Search for the cell housing the specified text and yield its [X, Y] center coordinate. 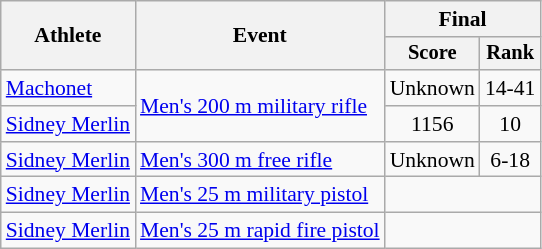
Men's 25 m military pistol [260, 195]
Final [463, 19]
14-41 [510, 88]
Score [432, 54]
Event [260, 36]
Rank [510, 54]
Athlete [68, 36]
Men's 200 m military rifle [260, 106]
10 [510, 124]
Men's 25 m rapid fire pistol [260, 231]
1156 [432, 124]
Men's 300 m free rifle [260, 160]
6-18 [510, 160]
Machonet [68, 88]
